Capture the cell that displays the provided text and extract its (X, Y) central coordinate. 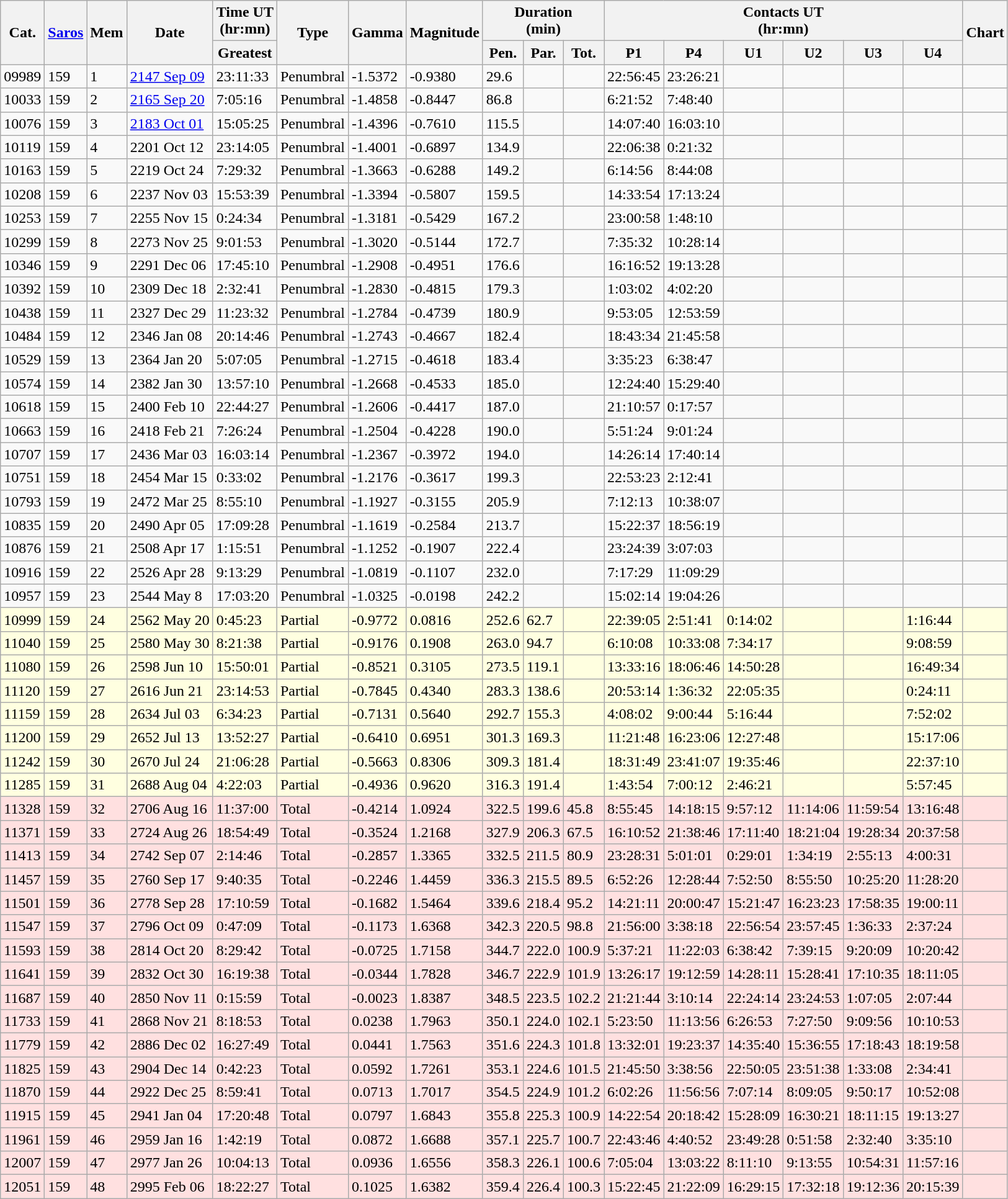
357.1 (502, 1139)
1.3365 (444, 856)
13:57:10 (244, 384)
11200 (22, 738)
0:51:58 (813, 1139)
12007 (22, 1163)
-0.0198 (444, 596)
2418 Feb 21 (170, 431)
18:22:27 (244, 1187)
8:11:10 (753, 1163)
11159 (22, 714)
-1.4858 (378, 100)
7:00:12 (694, 785)
2255 Nov 15 (170, 218)
-0.2246 (378, 879)
-0.0023 (378, 997)
11779 (22, 1044)
2959 Jan 16 (170, 1139)
332.5 (502, 856)
1.7828 (444, 974)
-0.3524 (378, 832)
0:24:11 (933, 691)
20:14:46 (244, 336)
23:57:45 (813, 927)
2490 Apr 05 (170, 525)
5:16:44 (753, 714)
0.6951 (444, 738)
15:22:45 (634, 1187)
5:51:24 (634, 431)
9:01:24 (694, 431)
8:55:45 (634, 809)
9:20:09 (873, 950)
11501 (22, 903)
13:26:17 (634, 974)
181.4 (543, 761)
2508 Apr 17 (170, 549)
14:28:11 (753, 974)
8:59:41 (244, 1092)
17:45:10 (244, 265)
1:48:10 (694, 218)
9:50:17 (873, 1092)
28 (107, 714)
18:31:49 (634, 761)
11:13:56 (694, 1021)
0.0713 (378, 1092)
2454 Mar 15 (170, 478)
-1.2668 (378, 384)
7:27:50 (813, 1021)
1.6556 (444, 1163)
11040 (22, 643)
23:26:21 (694, 76)
40 (107, 997)
2183 Oct 01 (170, 123)
-0.3155 (444, 501)
358.3 (502, 1163)
2904 Dec 14 (170, 1068)
10253 (22, 218)
14:50:28 (753, 667)
11371 (22, 832)
1.7261 (444, 1068)
6:21:52 (634, 100)
17:58:35 (873, 903)
16:03:10 (694, 123)
-0.8447 (444, 100)
U3 (873, 53)
0:14:02 (753, 619)
4:40:52 (694, 1139)
11285 (22, 785)
-0.1107 (444, 572)
1.6843 (444, 1116)
-1.1619 (378, 525)
9:40:35 (244, 879)
29 (107, 738)
10392 (22, 289)
101.9 (583, 974)
17:03:20 (244, 596)
19:12:36 (873, 1187)
-0.4739 (444, 312)
Duration(min) (543, 21)
Type (313, 32)
2724 Aug 26 (170, 832)
0.8306 (444, 761)
12:24:40 (634, 384)
15:53:39 (244, 194)
2814 Oct 20 (170, 950)
-0.1173 (378, 927)
-1.2504 (378, 431)
45 (107, 1116)
-0.5429 (444, 218)
134.9 (502, 147)
10618 (22, 407)
222.0 (543, 950)
11825 (22, 1068)
7 (107, 218)
2:37:24 (933, 927)
3:35:23 (634, 360)
226.1 (543, 1163)
2291 Dec 06 (170, 265)
102.2 (583, 997)
10529 (22, 360)
2:12:41 (694, 478)
19:23:37 (694, 1044)
273.5 (502, 667)
344.7 (502, 950)
-0.3972 (444, 454)
1.7963 (444, 1021)
43 (107, 1068)
15:17:06 (933, 738)
224.9 (543, 1092)
86.8 (502, 100)
7:26:24 (244, 431)
2382 Jan 30 (170, 384)
21:45:50 (634, 1068)
252.6 (502, 619)
11733 (22, 1021)
22:50:05 (753, 1068)
2868 Nov 21 (170, 1021)
16:10:52 (634, 832)
22:56:54 (753, 927)
2634 Jul 03 (170, 714)
5:23:50 (634, 1021)
224.6 (543, 1068)
309.3 (502, 761)
4:00:31 (933, 856)
4:02:20 (694, 289)
22:39:05 (634, 619)
226.4 (543, 1187)
11961 (22, 1139)
-1.3181 (378, 218)
194.0 (502, 454)
6:10:08 (634, 643)
205.9 (502, 501)
11328 (22, 809)
119.1 (543, 667)
2652 Jul 13 (170, 738)
-0.1682 (378, 903)
1.7017 (444, 1092)
5:57:45 (933, 785)
10 (107, 289)
11:57:16 (933, 1163)
10876 (22, 549)
10999 (22, 619)
14:07:40 (634, 123)
11:21:48 (634, 738)
283.3 (502, 691)
16:19:38 (244, 974)
10346 (22, 265)
9:09:56 (873, 1021)
18:21:04 (813, 832)
Date (170, 32)
10:20:42 (933, 950)
22:37:10 (933, 761)
21:10:57 (634, 407)
10663 (22, 431)
30 (107, 761)
16:03:14 (244, 454)
2327 Dec 29 (170, 312)
2:55:13 (873, 856)
7:07:14 (753, 1092)
95.2 (583, 903)
3:07:03 (694, 549)
23:28:31 (634, 856)
8:55:50 (813, 879)
15:50:01 (244, 667)
180.9 (502, 312)
223.5 (543, 997)
11:56:56 (694, 1092)
1.7563 (444, 1044)
2309 Dec 18 (170, 289)
18:11:05 (933, 974)
Par. (543, 53)
Tot. (583, 53)
176.6 (502, 265)
2850 Nov 11 (170, 997)
17:32:18 (813, 1187)
5:01:01 (694, 856)
199.3 (502, 478)
6 (107, 194)
11687 (22, 997)
42 (107, 1044)
12:27:48 (753, 738)
11915 (22, 1116)
-0.0344 (378, 974)
15:02:14 (634, 596)
U1 (753, 53)
21:22:09 (694, 1187)
346.7 (502, 974)
9:57:12 (753, 809)
355.8 (502, 1116)
1:15:51 (244, 549)
12051 (22, 1187)
2:32:41 (244, 289)
14:26:14 (634, 454)
5:07:05 (244, 360)
16:29:15 (753, 1187)
33 (107, 832)
94.7 (543, 643)
1.6688 (444, 1139)
339.6 (502, 903)
2688 Aug 04 (170, 785)
2760 Sep 17 (170, 879)
19:13:28 (694, 265)
21:56:00 (634, 927)
215.5 (543, 879)
23:14:53 (244, 691)
0:17:57 (694, 407)
2796 Oct 09 (170, 927)
100.6 (583, 1163)
17:09:28 (244, 525)
100.3 (583, 1187)
23 (107, 596)
-0.5144 (444, 241)
190.0 (502, 431)
0.0872 (378, 1139)
7:52:02 (933, 714)
4:08:02 (634, 714)
11 (107, 312)
2:14:46 (244, 856)
5:37:21 (634, 950)
20:18:42 (694, 1116)
0:45:23 (244, 619)
17:10:35 (873, 974)
41 (107, 1021)
2201 Oct 12 (170, 147)
35 (107, 879)
-0.5663 (378, 761)
9:08:59 (933, 643)
11:37:00 (244, 809)
11:09:29 (694, 572)
6:38:47 (694, 360)
37 (107, 927)
0:47:09 (244, 927)
15:21:47 (753, 903)
38 (107, 950)
199.6 (543, 809)
20:15:39 (933, 1187)
19:04:26 (694, 596)
Saros (66, 32)
263.0 (502, 643)
-0.2857 (378, 856)
327.9 (502, 832)
1:03:02 (634, 289)
10119 (22, 147)
6:34:23 (244, 714)
-0.6897 (444, 147)
21:21:44 (634, 997)
22:44:27 (244, 407)
25 (107, 643)
-1.3663 (378, 171)
179.3 (502, 289)
17:10:59 (244, 903)
11:59:54 (873, 809)
39 (107, 974)
11413 (22, 856)
21:45:58 (694, 336)
225.7 (543, 1139)
-0.4228 (444, 431)
2742 Sep 07 (170, 856)
10076 (22, 123)
-0.4618 (444, 360)
36 (107, 903)
-0.6288 (444, 171)
10:04:13 (244, 1163)
2977 Jan 26 (170, 1163)
1.6382 (444, 1187)
6:38:42 (753, 950)
2526 Apr 28 (170, 572)
7:34:17 (753, 643)
13:03:22 (694, 1163)
-1.2367 (378, 454)
2580 May 30 (170, 643)
-0.8521 (378, 667)
98.8 (583, 927)
348.5 (502, 997)
2:51:41 (694, 619)
2273 Nov 25 (170, 241)
32 (107, 809)
18:43:34 (634, 336)
12:53:59 (694, 312)
15 (107, 407)
-1.2176 (378, 478)
11:22:03 (694, 950)
3 (107, 123)
15:28:41 (813, 974)
10957 (22, 596)
10438 (22, 312)
8:29:42 (244, 950)
10:52:08 (933, 1092)
1.8387 (444, 997)
-1.0819 (378, 572)
2562 May 20 (170, 619)
16:23:06 (694, 738)
1:16:44 (933, 619)
1.6368 (444, 927)
185.0 (502, 384)
0:15:59 (244, 997)
10835 (22, 525)
222.4 (502, 549)
336.3 (502, 879)
16:27:49 (244, 1044)
2598 Jun 10 (170, 667)
17:13:24 (694, 194)
-1.3394 (378, 194)
10:33:08 (694, 643)
23:11:33 (244, 76)
2706 Aug 16 (170, 809)
09989 (22, 76)
26 (107, 667)
8:21:38 (244, 643)
18:11:15 (873, 1116)
2:34:41 (933, 1068)
-0.4815 (444, 289)
21:38:46 (694, 832)
3:38:18 (694, 927)
1.4459 (444, 879)
2544 May 8 (170, 596)
225.3 (543, 1116)
7:48:40 (694, 100)
47 (107, 1163)
13:32:01 (634, 1044)
224.3 (543, 1044)
11:28:20 (933, 879)
-0.9380 (444, 76)
Gamma (378, 32)
-0.4667 (444, 336)
U4 (933, 53)
23:14:05 (244, 147)
10916 (22, 572)
10:38:07 (694, 501)
187.0 (502, 407)
0.0441 (378, 1044)
7:12:13 (634, 501)
19 (107, 501)
23:41:07 (694, 761)
18:06:46 (694, 667)
67.5 (583, 832)
-1.3020 (378, 241)
101.5 (583, 1068)
11870 (22, 1092)
19:28:34 (873, 832)
-1.2743 (378, 336)
27 (107, 691)
2832 Oct 30 (170, 974)
-0.2584 (444, 525)
-0.4951 (444, 265)
2:46:21 (753, 785)
351.6 (502, 1044)
14:22:54 (634, 1116)
17:11:40 (753, 832)
10033 (22, 100)
11242 (22, 761)
1.2168 (444, 832)
22:56:45 (634, 76)
Chart (985, 32)
48 (107, 1187)
7:52:50 (753, 879)
0.9620 (444, 785)
2 (107, 100)
0:21:32 (694, 147)
17:20:48 (244, 1116)
23:00:58 (634, 218)
-0.3617 (444, 478)
23:24:53 (813, 997)
17:40:14 (694, 454)
1.5464 (444, 903)
1.7158 (444, 950)
3:10:14 (694, 997)
10484 (22, 336)
-1.2784 (378, 312)
17:18:43 (873, 1044)
6:52:26 (634, 879)
29.6 (502, 76)
2670 Jul 24 (170, 761)
-0.4936 (378, 785)
9:53:05 (634, 312)
9:13:55 (813, 1163)
350.1 (502, 1021)
218.4 (543, 903)
80.9 (583, 856)
12:28:44 (694, 879)
8:55:10 (244, 501)
2237 Nov 03 (170, 194)
62.7 (543, 619)
19:00:11 (933, 903)
14:35:40 (753, 1044)
18:19:58 (933, 1044)
0.0592 (378, 1068)
11:14:06 (813, 809)
22 (107, 572)
0:24:34 (244, 218)
22:43:46 (634, 1139)
19:12:59 (694, 974)
2:07:44 (933, 997)
0.3105 (444, 667)
10707 (22, 454)
2:32:40 (873, 1139)
2219 Oct 24 (170, 171)
46 (107, 1139)
7:05:16 (244, 100)
-0.5807 (444, 194)
2886 Dec 02 (170, 1044)
10:10:53 (933, 1021)
-1.2606 (378, 407)
2941 Jan 04 (170, 1116)
12 (107, 336)
0.0797 (378, 1116)
169.3 (543, 738)
211.5 (543, 856)
16:30:21 (813, 1116)
183.4 (502, 360)
-0.4417 (444, 407)
14 (107, 384)
0.1908 (444, 643)
182.4 (502, 336)
16:16:52 (634, 265)
6:14:56 (634, 171)
Pen. (502, 53)
Magnitude (444, 32)
P4 (694, 53)
354.5 (502, 1092)
22:06:38 (634, 147)
-0.9176 (378, 643)
-0.4214 (378, 809)
Time UT(hr:mn) (244, 21)
23:24:39 (634, 549)
14:21:11 (634, 903)
0.5640 (444, 714)
13 (107, 360)
101.2 (583, 1092)
2472 Mar 25 (170, 501)
-1.4396 (378, 123)
2147 Sep 09 (170, 76)
10751 (22, 478)
10163 (22, 171)
19:35:46 (753, 761)
0.0816 (444, 619)
34 (107, 856)
-0.7131 (378, 714)
7:29:32 (244, 171)
U2 (813, 53)
10574 (22, 384)
22:24:14 (753, 997)
18 (107, 478)
-1.4001 (378, 147)
222.9 (543, 974)
0:42:23 (244, 1068)
7:05:04 (634, 1163)
20 (107, 525)
24 (107, 619)
-1.1252 (378, 549)
20:37:58 (933, 832)
14:18:15 (694, 809)
2778 Sep 28 (170, 903)
220.5 (543, 927)
10208 (22, 194)
1:36:33 (873, 927)
1 (107, 76)
-1.1927 (378, 501)
6:02:26 (634, 1092)
10:28:14 (694, 241)
-1.2830 (378, 289)
1:33:08 (873, 1068)
Greatest (244, 53)
2364 Jan 20 (170, 360)
23:49:28 (753, 1139)
20:53:14 (634, 691)
4:22:03 (244, 785)
22:53:23 (634, 478)
11593 (22, 950)
15:28:09 (753, 1116)
5 (107, 171)
292.7 (502, 714)
9:01:53 (244, 241)
-1.2908 (378, 265)
44 (107, 1092)
102.1 (583, 1021)
11080 (22, 667)
-0.1907 (444, 549)
9:00:44 (694, 714)
1:36:32 (694, 691)
11120 (22, 691)
316.3 (502, 785)
191.4 (543, 785)
167.2 (502, 218)
172.7 (502, 241)
159.5 (502, 194)
359.4 (502, 1187)
8:44:08 (694, 171)
18:56:19 (694, 525)
7:39:15 (813, 950)
301.3 (502, 738)
0.0238 (378, 1021)
P1 (634, 53)
23:51:38 (813, 1068)
-0.6410 (378, 738)
0.1025 (378, 1187)
155.3 (543, 714)
22:05:35 (753, 691)
-1.2715 (378, 360)
89.5 (583, 879)
138.6 (543, 691)
242.2 (502, 596)
21 (107, 549)
206.3 (543, 832)
-0.7610 (444, 123)
45.8 (583, 809)
21:06:28 (244, 761)
Contacts UT(hr:mn) (783, 21)
213.7 (502, 525)
15:05:25 (244, 123)
4 (107, 147)
0:33:02 (244, 478)
2922 Dec 25 (170, 1092)
15:22:37 (634, 525)
2165 Sep 20 (170, 100)
8 (107, 241)
11547 (22, 927)
10:54:31 (873, 1163)
100.7 (583, 1139)
2346 Jan 08 (170, 336)
3:38:56 (694, 1068)
9 (107, 265)
2995 Feb 06 (170, 1187)
8:09:05 (813, 1092)
10793 (22, 501)
-1.5372 (378, 76)
16 (107, 431)
353.1 (502, 1068)
0.4340 (444, 691)
31 (107, 785)
15:29:40 (694, 384)
19:13:27 (933, 1116)
2616 Jun 21 (170, 691)
2400 Feb 10 (170, 407)
-1.0325 (378, 596)
20:00:47 (694, 903)
13:16:48 (933, 809)
342.3 (502, 927)
322.5 (502, 809)
6:26:53 (753, 1021)
1:42:19 (244, 1139)
101.8 (583, 1044)
9:13:29 (244, 572)
15:36:55 (813, 1044)
0:29:01 (753, 856)
1:07:05 (873, 997)
224.0 (543, 1021)
0.0936 (378, 1163)
1:34:19 (813, 856)
-0.0725 (378, 950)
16:23:23 (813, 903)
17 (107, 454)
-0.9772 (378, 619)
-0.4533 (444, 384)
10:25:20 (873, 879)
18:54:49 (244, 832)
115.5 (502, 123)
11457 (22, 879)
Mem (107, 32)
8:18:53 (244, 1021)
149.2 (502, 171)
Cat. (22, 32)
13:52:27 (244, 738)
16:49:34 (933, 667)
7:17:29 (634, 572)
11:23:32 (244, 312)
7:35:32 (634, 241)
3:35:10 (933, 1139)
10299 (22, 241)
1.0924 (444, 809)
13:33:16 (634, 667)
1:43:54 (634, 785)
11641 (22, 974)
2436 Mar 03 (170, 454)
-0.7845 (378, 691)
232.0 (502, 572)
14:33:54 (634, 194)
